Search for the cell housing the specified text and yield its [x, y] center coordinate. 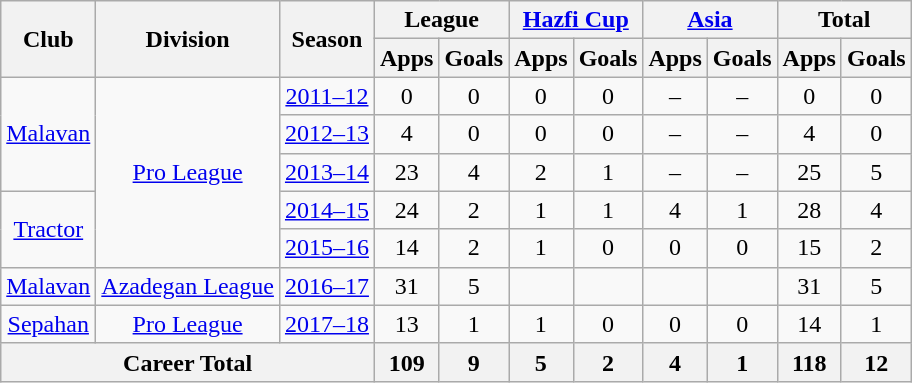
118 [809, 362]
2013–14 [326, 172]
Asia [710, 20]
2017–18 [326, 324]
League [441, 20]
2016–17 [326, 286]
23 [406, 172]
109 [406, 362]
25 [809, 172]
Hazfi Cup [576, 20]
2012–13 [326, 134]
Club [48, 39]
Sepahan [48, 324]
15 [809, 248]
Tractor [48, 229]
Division [188, 39]
Career Total [188, 362]
9 [474, 362]
28 [809, 210]
2014–15 [326, 210]
2011–12 [326, 96]
Season [326, 39]
12 [876, 362]
24 [406, 210]
13 [406, 324]
Azadegan League [188, 286]
Total [844, 20]
2015–16 [326, 248]
